Extract the (X, Y) coordinate from the center of the cell holding the provided text.  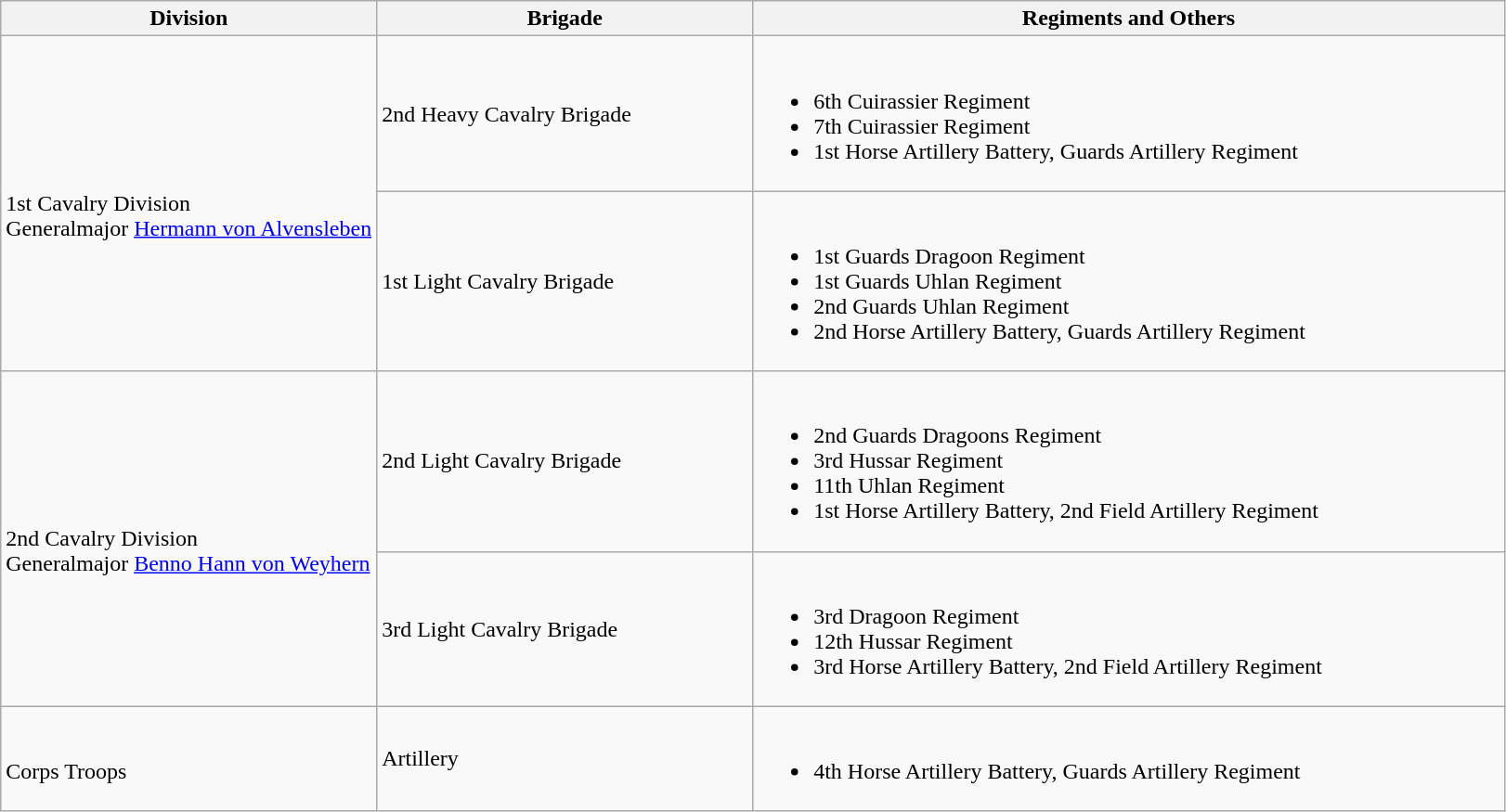
1st Guards Dragoon Regiment1st Guards Uhlan Regiment2nd Guards Uhlan Regiment2nd Horse Artillery Battery, Guards Artillery Regiment (1129, 281)
Regiments and Others (1129, 19)
2nd Light Cavalry Brigade (565, 461)
2nd Guards Dragoons Regiment3rd Hussar Regiment11th Uhlan Regiment1st Horse Artillery Battery, 2nd Field Artillery Regiment (1129, 461)
6th Cuirassier Regiment7th Cuirassier Regiment1st Horse Artillery Battery, Guards Artillery Regiment (1129, 113)
Artillery (565, 759)
2nd Cavalry Division Generalmajor Benno Hann von Weyhern (189, 538)
Brigade (565, 19)
1st Light Cavalry Brigade (565, 281)
Division (189, 19)
Corps Troops (189, 759)
1st Cavalry Division Generalmajor Hermann von Alvensleben (189, 204)
2nd Heavy Cavalry Brigade (565, 113)
3rd Light Cavalry Brigade (565, 629)
3rd Dragoon Regiment12th Hussar Regiment3rd Horse Artillery Battery, 2nd Field Artillery Regiment (1129, 629)
4th Horse Artillery Battery, Guards Artillery Regiment (1129, 759)
